Provide the (x, y) coordinate of the cell's center where the given text is located.  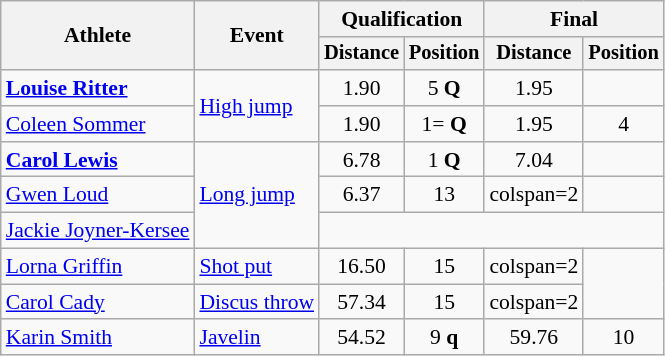
7.04 (534, 160)
1= Q (444, 124)
54.52 (362, 338)
16.50 (362, 267)
Louise Ritter (98, 88)
10 (623, 338)
Jackie Joyner-Kersee (98, 231)
Carol Cady (98, 302)
1 Q (444, 160)
Shot put (256, 267)
4 (623, 124)
13 (444, 195)
Coleen Sommer (98, 124)
Karin Smith (98, 338)
Final (574, 19)
5 Q (444, 88)
Lorna Griffin (98, 267)
6.78 (362, 160)
Carol Lewis (98, 160)
9 q (444, 338)
High jump (256, 106)
Qualification (402, 19)
Gwen Loud (98, 195)
Athlete (98, 36)
Event (256, 36)
Discus throw (256, 302)
57.34 (362, 302)
Javelin (256, 338)
59.76 (534, 338)
6.37 (362, 195)
Long jump (256, 196)
